Return the [x, y] coordinate for the center point of the cell that contains the specified text.  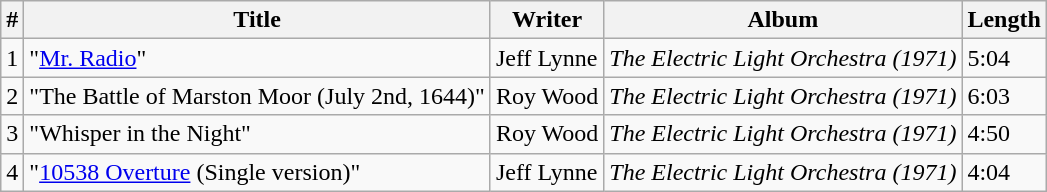
Length [1004, 20]
3 [12, 134]
4 [12, 172]
"The Battle of Marston Moor (July 2nd, 1644)" [258, 96]
"10538 Overture (Single version)" [258, 172]
"Whisper in the Night" [258, 134]
4:04 [1004, 172]
Title [258, 20]
Writer [546, 20]
Album [783, 20]
"Mr. Radio" [258, 58]
6:03 [1004, 96]
4:50 [1004, 134]
# [12, 20]
2 [12, 96]
5:04 [1004, 58]
1 [12, 58]
